For the text-containing cell, return its midpoint in [x, y] coordinate format. 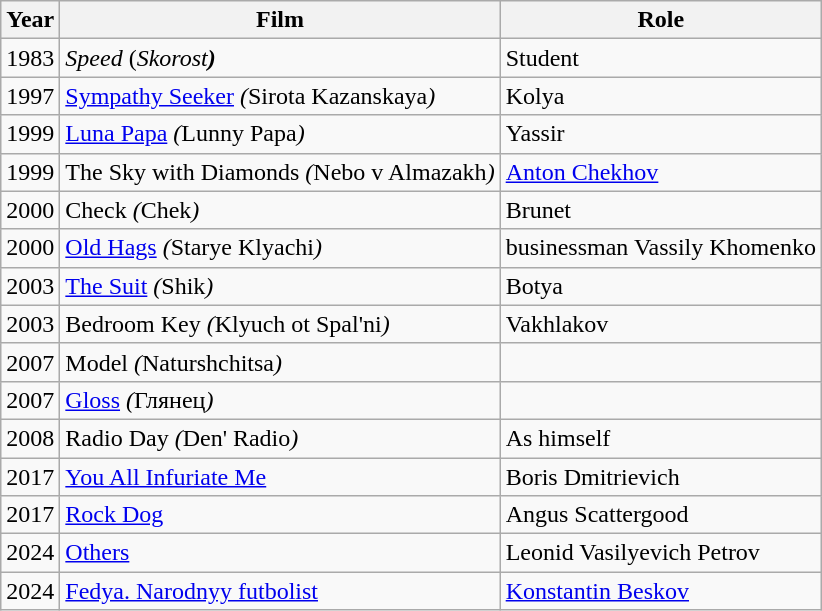
Fedya. Narodnyy futbolist [280, 591]
Anton Chekhov [660, 172]
Year [30, 20]
The Sky with Diamonds (Nebo v Almazakh) [280, 172]
Old Hags (Starye Klyachi) [280, 248]
Leonid Vasilyevich Petrov [660, 553]
The Suit (Shik) [280, 286]
Gloss (Глянец) [280, 400]
Boris Dmitrievich [660, 477]
Konstantin Beskov [660, 591]
Model (Naturshchitsa) [280, 362]
Radio Day (Den' Radio) [280, 438]
As himself [660, 438]
1983 [30, 58]
Yassir [660, 134]
Check (Chek) [280, 210]
Angus Scattergood [660, 515]
Student [660, 58]
Others [280, 553]
Botya [660, 286]
Brunet [660, 210]
Speed (Skorost) [280, 58]
Role [660, 20]
Rock Dog [280, 515]
businessman Vassily Khomenko [660, 248]
You All Infuriate Me [280, 477]
1997 [30, 96]
Film [280, 20]
Kolya [660, 96]
Vakhlakov [660, 324]
2008 [30, 438]
Luna Papa (Lunny Papa) [280, 134]
Sympathy Seeker (Sirota Kazanskaya) [280, 96]
Bedroom Key (Klyuch ot Spal'ni) [280, 324]
